Provide the (X, Y) coordinate of the cell's center where the given text is located.  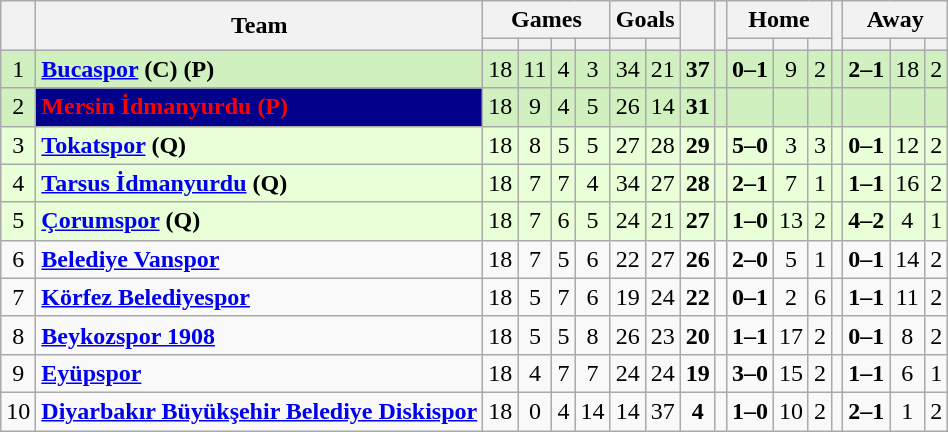
13 (790, 221)
17 (790, 335)
Diyarbakır Büyükşehir Belediye Diskispor (260, 411)
Team (260, 26)
Çorumspor (Q) (260, 221)
Tokatspor (Q) (260, 145)
15 (790, 373)
Home (778, 20)
Mersin İdmanyurdu (P) (260, 107)
Beykozspor 1908 (260, 335)
Away (896, 20)
4–2 (866, 221)
5–0 (750, 145)
Tarsus İdmanyurdu (Q) (260, 183)
29 (698, 145)
Belediye Vanspor (260, 259)
20 (698, 335)
Bucaspor (C) (P) (260, 69)
0 (535, 411)
31 (698, 107)
Körfez Belediyespor (260, 297)
23 (662, 335)
Eyüpspor (260, 373)
2–0 (750, 259)
16 (908, 183)
12 (908, 145)
Games (546, 20)
Goals (645, 20)
3–0 (750, 373)
